Output the [X, Y] coordinate of the center of the cell containing the given text.  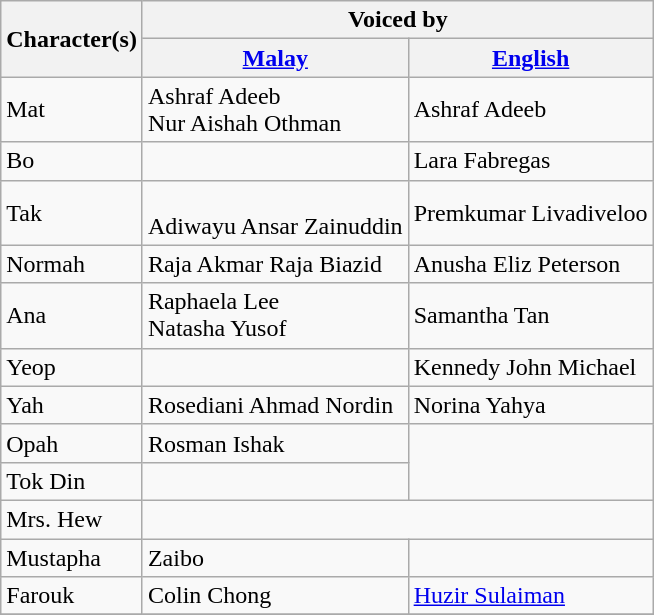
Premkumar Livadiveloo [530, 212]
Zaibo [275, 557]
Opah [72, 443]
Tok Din [72, 481]
Tak [72, 212]
Kennedy John Michael [530, 367]
Yeop [72, 367]
Mrs. Hew [72, 519]
Lara Fabregas [530, 161]
Malay [275, 58]
Voiced by [398, 20]
Yah [72, 405]
Mat [72, 110]
Colin Chong [275, 596]
Huzir Sulaiman [530, 596]
Rosediani Ahmad Nordin [275, 405]
Character(s) [72, 39]
Normah [72, 264]
Ashraf AdeebNur Aishah Othman [275, 110]
Farouk [72, 596]
Ashraf Adeeb [530, 110]
Anusha Eliz Peterson [530, 264]
Raphaela LeeNatasha Yusof [275, 316]
Rosman Ishak [275, 443]
Samantha Tan [530, 316]
Mustapha [72, 557]
Bo [72, 161]
Norina Yahya [530, 405]
English [530, 58]
Ana [72, 316]
Raja Akmar Raja Biazid [275, 264]
Adiwayu Ansar Zainuddin [275, 212]
